Pinpoint the cell where the given text exists, returning its (x, y) midpoint coordinate. 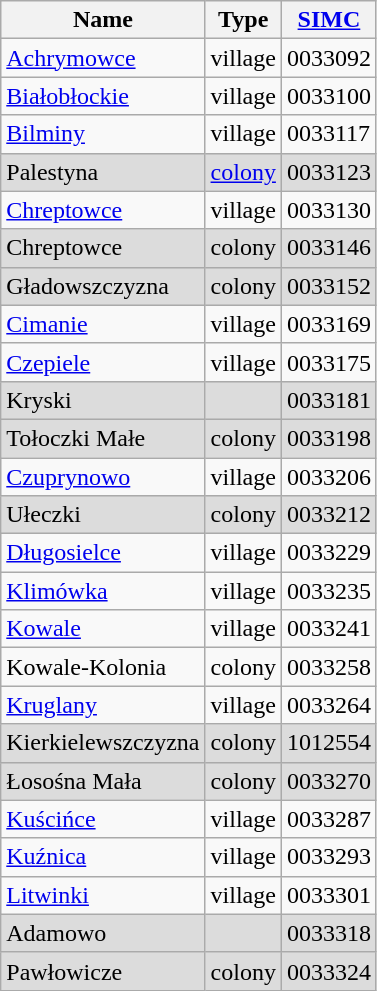
Czuprynowo (103, 477)
Type (243, 20)
0033092 (328, 58)
0033293 (328, 857)
Kowale (103, 629)
0033270 (328, 781)
0033175 (328, 362)
0033229 (328, 553)
Kruglany (103, 705)
Tołoczki Małe (103, 438)
0033130 (328, 210)
0033264 (328, 705)
Długosielce (103, 553)
0033198 (328, 438)
Kierkielewszczyzna (103, 743)
Achrymowce (103, 58)
0033117 (328, 134)
SIMC (328, 20)
Name (103, 20)
0033206 (328, 477)
0033212 (328, 515)
Ułeczki (103, 515)
0033301 (328, 895)
0033258 (328, 667)
Bilminy (103, 134)
0033287 (328, 819)
Białobłockie (103, 96)
0033241 (328, 629)
0033318 (328, 933)
Cimanie (103, 324)
0033235 (328, 591)
Łosośna Mała (103, 781)
Kryski (103, 400)
Pawłowicze (103, 971)
0033146 (328, 248)
Adamowo (103, 933)
Kuścińce (103, 819)
Kowale-Kolonia (103, 667)
0033100 (328, 96)
1012554 (328, 743)
Litwinki (103, 895)
0033324 (328, 971)
0033123 (328, 172)
0033169 (328, 324)
0033181 (328, 400)
Czepiele (103, 362)
Palestyna (103, 172)
Gładowszczyzna (103, 286)
Klimówka (103, 591)
0033152 (328, 286)
Kuźnica (103, 857)
